Output the (X, Y) coordinate of the center of the cell containing the given text.  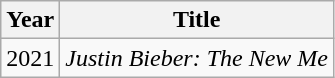
Year (30, 20)
2021 (30, 58)
Justin Bieber: The New Me (197, 58)
Title (197, 20)
